Return [X, Y] of the center of cell containing provided text 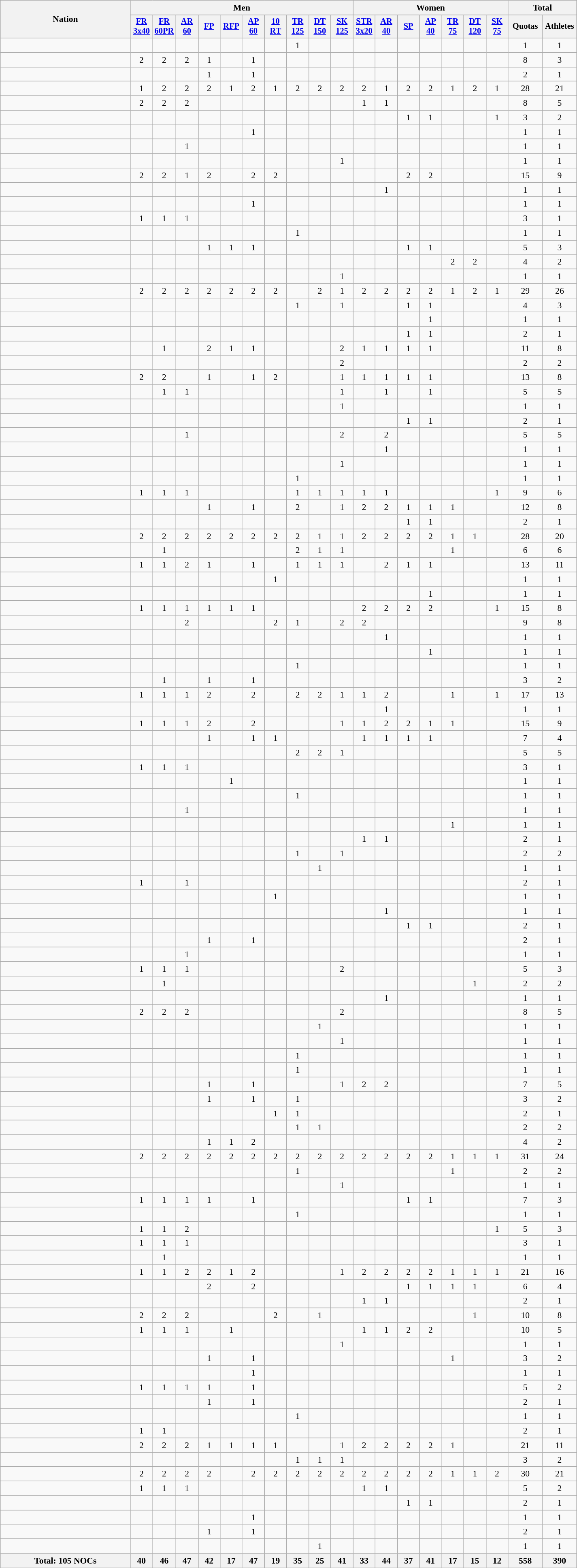
24 [560, 1157]
29 [526, 291]
Total: 105 NOCs [66, 1561]
AR 60 [187, 27]
Nation [66, 19]
SK 75 [497, 27]
20 [560, 536]
AP 60 [253, 27]
DT 150 [320, 27]
390 [560, 1561]
SK 125 [342, 27]
31 [526, 1157]
16 [560, 1272]
Men [242, 8]
44 [386, 1561]
STR 3x20 [364, 27]
AR 40 [386, 27]
FP [209, 27]
Women [431, 8]
46 [164, 1561]
33 [364, 1561]
Quotas [526, 27]
30 [526, 1474]
25 [320, 1561]
FR 60PR [164, 27]
10 RT [275, 27]
TR 75 [453, 27]
26 [560, 291]
DT 120 [475, 27]
42 [209, 1561]
40 [142, 1561]
37 [408, 1561]
TR 125 [298, 27]
19 [275, 1561]
Athletes [560, 27]
558 [526, 1561]
Total [543, 8]
35 [298, 1561]
SP [408, 27]
FR 3x40 [142, 27]
RFP [232, 27]
AP 40 [431, 27]
